Detect which cell encompasses the target text, then output its (X, Y) center coordinate. 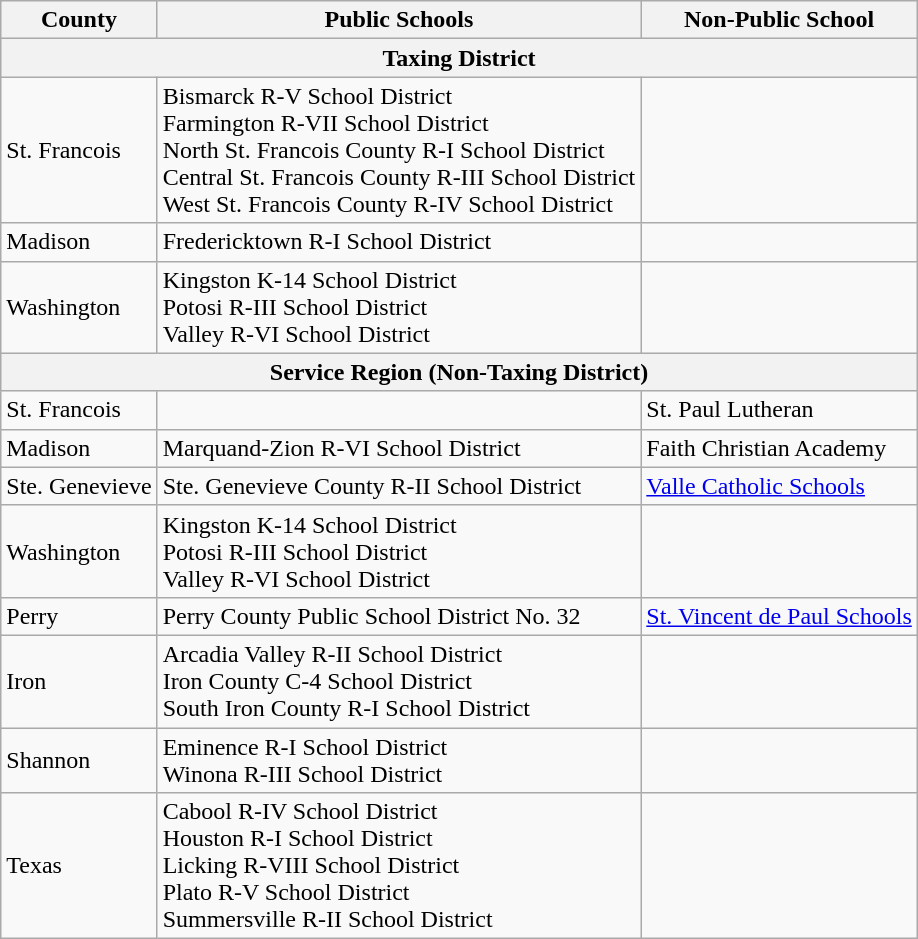
Marquand-Zion R-VI School District (399, 448)
Public Schools (399, 20)
Taxing District (460, 58)
Shannon (79, 760)
Service Region (Non-Taxing District) (460, 372)
St. Paul Lutheran (780, 410)
St. Vincent de Paul Schools (780, 616)
Perry (79, 616)
County (79, 20)
Cabool R-IV School DistrictHouston R-I School DistrictLicking R-VIII School DistrictPlato R-V School DistrictSummersville R-II School District (399, 866)
Fredericktown R-I School District (399, 242)
Ste. Genevieve (79, 486)
Non-Public School (780, 20)
Perry County Public School District No. 32 (399, 616)
Arcadia Valley R-II School DistrictIron County C-4 School DistrictSouth Iron County R-I School District (399, 681)
Texas (79, 866)
Eminence R-I School DistrictWinona R-III School District (399, 760)
Ste. Genevieve County R-II School District (399, 486)
Iron (79, 681)
Faith Christian Academy (780, 448)
Valle Catholic Schools (780, 486)
